Identify which cell holds the provided text, then report its (X, Y) central coordinate. 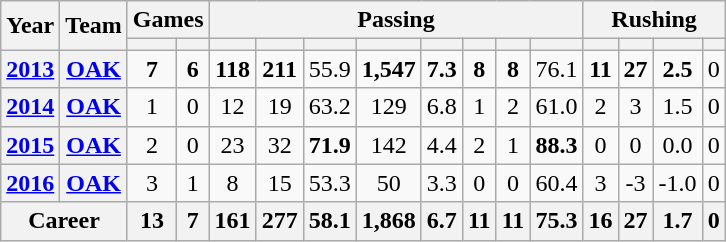
53.3 (330, 183)
211 (280, 69)
7.3 (442, 69)
58.1 (330, 221)
60.4 (556, 183)
142 (388, 145)
32 (280, 145)
118 (232, 69)
61.0 (556, 107)
55.9 (330, 69)
12 (232, 107)
Career (64, 221)
23 (232, 145)
6.7 (442, 221)
1,868 (388, 221)
2014 (30, 107)
Rushing (654, 20)
2015 (30, 145)
76.1 (556, 69)
6.8 (442, 107)
63.2 (330, 107)
277 (280, 221)
Year (30, 26)
88.3 (556, 145)
Games (168, 20)
75.3 (556, 221)
4.4 (442, 145)
3.3 (442, 183)
19 (280, 107)
Team (94, 26)
1.7 (678, 221)
50 (388, 183)
-1.0 (678, 183)
1.5 (678, 107)
16 (600, 221)
-3 (636, 183)
0.0 (678, 145)
161 (232, 221)
2013 (30, 69)
2.5 (678, 69)
13 (152, 221)
1,547 (388, 69)
129 (388, 107)
Passing (396, 20)
2016 (30, 183)
15 (280, 183)
6 (193, 69)
71.9 (330, 145)
